Capture the cell that displays the provided text and extract its (X, Y) central coordinate. 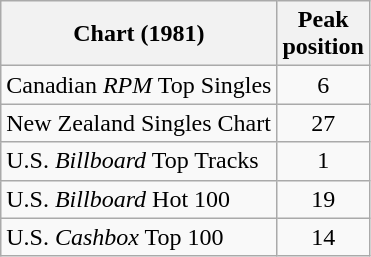
14 (323, 237)
Chart (1981) (139, 34)
Canadian RPM Top Singles (139, 85)
Peakposition (323, 34)
U.S. Billboard Top Tracks (139, 161)
27 (323, 123)
New Zealand Singles Chart (139, 123)
U.S. Cashbox Top 100 (139, 237)
U.S. Billboard Hot 100 (139, 199)
6 (323, 85)
19 (323, 199)
1 (323, 161)
